Pinpoint the cell where the given text exists, returning its (x, y) midpoint coordinate. 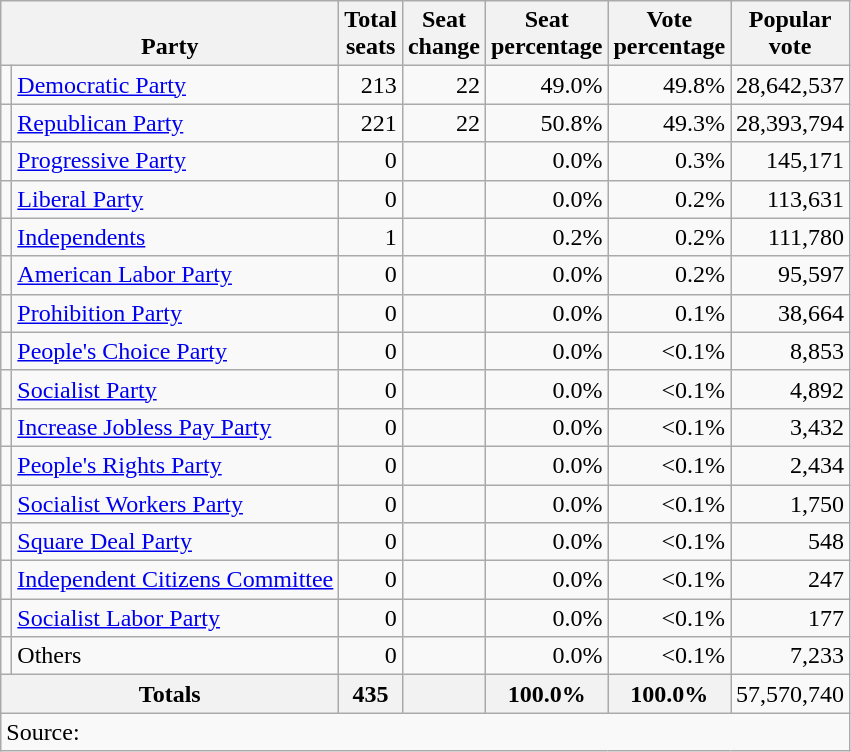
Socialist Party (176, 389)
111,780 (790, 237)
Square Deal Party (176, 542)
28,393,794 (790, 123)
People's Choice Party (176, 351)
1 (371, 237)
Liberal Party (176, 199)
50.8% (546, 123)
Others (176, 656)
Socialist Workers Party (176, 503)
28,642,537 (790, 85)
49.0% (546, 85)
Progressive Party (176, 161)
247 (790, 580)
113,631 (790, 199)
3,432 (790, 427)
Independent Citizens Committee (176, 580)
American Labor Party (176, 275)
Totals (170, 694)
Popularvote (790, 34)
95,597 (790, 275)
2,434 (790, 465)
Source: (426, 732)
Republican Party (176, 123)
548 (790, 542)
0.1% (670, 313)
4,892 (790, 389)
Democratic Party (176, 85)
Totalseats (371, 34)
7,233 (790, 656)
Prohibition Party (176, 313)
Party (170, 34)
177 (790, 618)
0.3% (670, 161)
Seatpercentage (546, 34)
49.3% (670, 123)
People's Rights Party (176, 465)
145,171 (790, 161)
213 (371, 85)
Socialist Labor Party (176, 618)
Votepercentage (670, 34)
Independents (176, 237)
435 (371, 694)
Increase Jobless Pay Party (176, 427)
57,570,740 (790, 694)
Seatchange (444, 34)
8,853 (790, 351)
38,664 (790, 313)
49.8% (670, 85)
221 (371, 123)
1,750 (790, 503)
